Search for the cell housing the specified text and yield its (X, Y) center coordinate. 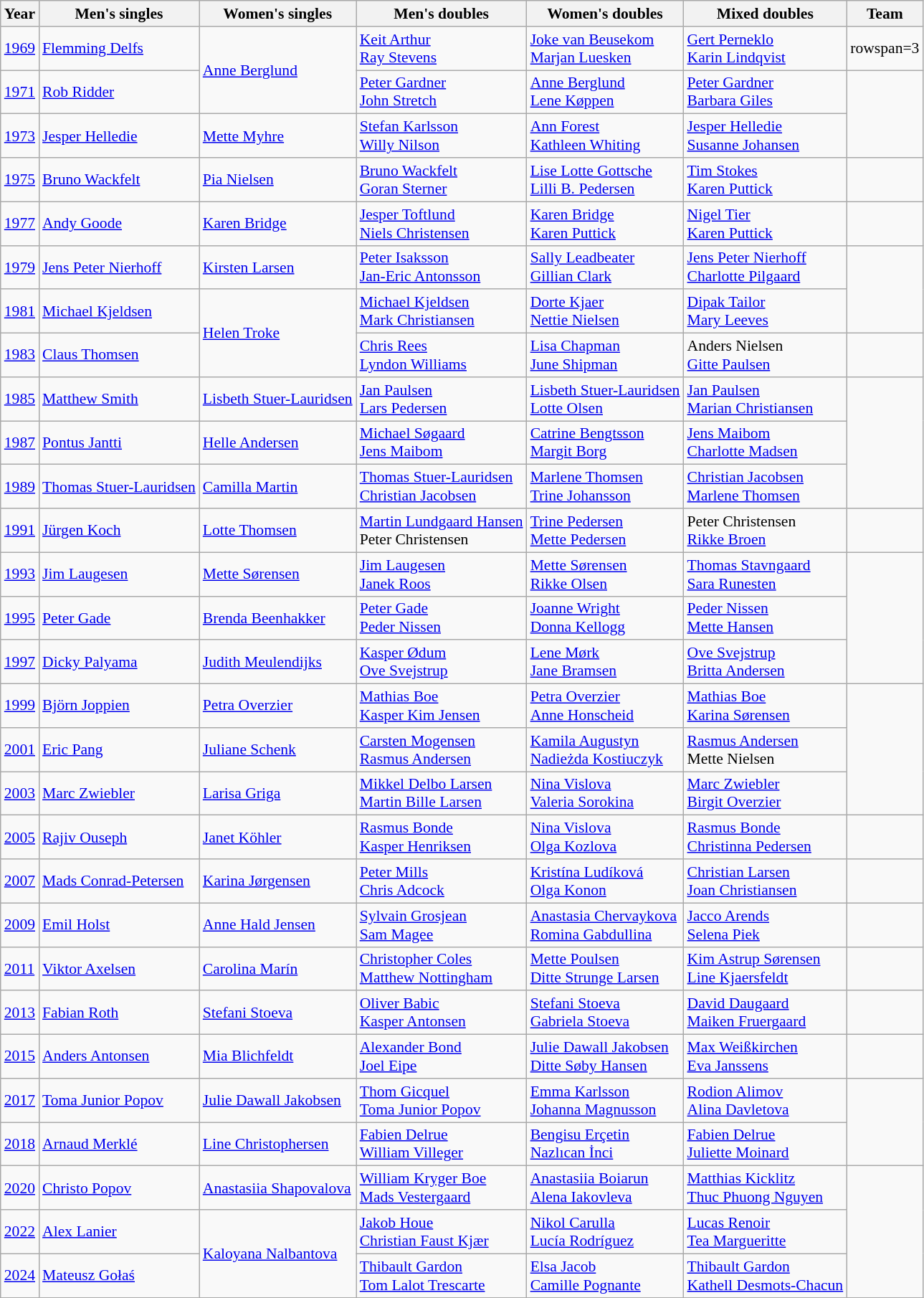
Pia Nielsen (278, 179)
Mathias Boe Kasper Kim Jensen (442, 706)
1983 (20, 356)
Claus Thomsen (119, 356)
Marlene Thomsen Trine Johansson (605, 486)
Rasmus Andersen Mette Nielsen (765, 750)
Martin Lundgaard Hansen Peter Christensen (442, 531)
Arnaud Merklé (119, 1145)
Fabien Delrue Juliette Moinard (765, 1145)
2020 (20, 1188)
Lene Mørk Jane Bramsen (605, 663)
Petra Overzier (278, 706)
Björn Joppien (119, 706)
Kaloyana Nalbantova (278, 1254)
Thomas Stuer-Lauridsen (119, 486)
Christian Jacobsen Marlene Thomsen (765, 486)
Sally Leadbeater Gillian Clark (605, 267)
Fabian Roth (119, 1013)
1995 (20, 618)
Matthias Kicklitz Thuc Phuong Nguyen (765, 1188)
Christo Popov (119, 1188)
Thibault Gardon Tom Lalot Trescarte (442, 1275)
Peter Christensen Rikke Broen (765, 531)
Jim Laugesen (119, 574)
Mads Conrad-Petersen (119, 881)
Marc Zwiebler Birgit Overzier (765, 793)
Larisa Griga (278, 793)
Stefani Stoeva (278, 1013)
Julie Dawall Jakobsen (278, 1100)
Thomas Stuer-Lauridsen Christian Jacobsen (442, 486)
2001 (20, 750)
Juliane Schenk (278, 750)
Camilla Martin (278, 486)
Nina Vislova Olga Kozlova (605, 838)
1977 (20, 224)
Jesper Helledie Susanne Johansen (765, 136)
1971 (20, 92)
Thibault Gardon Kathell Desmots-Chacun (765, 1275)
1993 (20, 574)
Matthew Smith (119, 399)
Rasmus Bonde Kasper Henriksen (442, 838)
Anastasiia Shapovalova (278, 1188)
David Daugaard Maiken Fruergaard (765, 1013)
1987 (20, 443)
Joanne Wright Donna Kellogg (605, 618)
Bruno Wackfelt Goran Sterner (442, 179)
Anne Berglund Lene Køppen (605, 92)
Joke van Beusekom Marjan Luesken (605, 49)
2011 (20, 968)
Toma Junior Popov (119, 1100)
1969 (20, 49)
Dicky Palyama (119, 663)
Jim Laugesen Janek Roos (442, 574)
Bengisu Erçetin Nazlıcan İnci (605, 1145)
1999 (20, 706)
Ove Svejstrup Britta Andersen (765, 663)
1975 (20, 179)
Andy Goode (119, 224)
Mikkel Delbo Larsen Martin Bille Larsen (442, 793)
Helen Troke (278, 333)
Carolina Marín (278, 968)
Mixed doubles (765, 14)
Lise Lotte Gottsche Lilli B. Pedersen (605, 179)
Peter Gade (119, 618)
1997 (20, 663)
Lisa Chapman June Shipman (605, 356)
Catrine Bengtsson Margit Borg (605, 443)
Judith Meulendijks (278, 663)
Anastasiia Boiarun Alena Iakovleva (605, 1188)
Michael Søgaard Jens Maibom (442, 443)
2018 (20, 1145)
Elsa Jacob Camille Pognante (605, 1275)
Anastasia Chervaykova Romina Gabdullina (605, 925)
Lucas Renoir Tea Margueritte (765, 1232)
1985 (20, 399)
Stefan Karlsson Willy Nilson (442, 136)
Line Christophersen (278, 1145)
Flemming Delfs (119, 49)
Alexander Bond Joel Eipe (442, 1057)
Ann Forest Kathleen Whiting (605, 136)
Karina Jørgensen (278, 881)
2017 (20, 1100)
Women's doubles (605, 14)
1991 (20, 531)
Men's doubles (442, 14)
Peder Nissen Mette Hansen (765, 618)
Jakob Houe Christian Faust Kjær (442, 1232)
Karen Bridge (278, 224)
Fabien Delrue William Villeger (442, 1145)
Emil Holst (119, 925)
Kasper Ødum Ove Svejstrup (442, 663)
Nina Vislova Valeria Sorokina (605, 793)
Year (20, 14)
Mette Sørensen (278, 574)
Rasmus Bonde Christinna Pedersen (765, 838)
Brenda Beenhakker (278, 618)
Team (885, 14)
Mette Sørensen Rikke Olsen (605, 574)
Jesper Toftlund Niels Christensen (442, 224)
Mia Blichfeldt (278, 1057)
Women's singles (278, 14)
Mette Poulsen Ditte Strunge Larsen (605, 968)
Bruno Wackfelt (119, 179)
Mette Myhre (278, 136)
Sylvain Grosjean Sam Magee (442, 925)
2007 (20, 881)
Nikol Carulla Lucía Rodríguez (605, 1232)
1989 (20, 486)
Michael Kjeldsen Mark Christiansen (442, 311)
Tim Stokes Karen Puttick (765, 179)
Anne Hald Jensen (278, 925)
Anders Nielsen Gitte Paulsen (765, 356)
Janet Köhler (278, 838)
2015 (20, 1057)
Mateusz Gołaś (119, 1275)
Dorte Kjaer Nettie Nielsen (605, 311)
Peter Gade Peder Nissen (442, 618)
Thomas Stavngaard Sara Runesten (765, 574)
1979 (20, 267)
Eric Pang (119, 750)
Viktor Axelsen (119, 968)
Petra Overzier Anne Honscheid (605, 706)
Alex Lanier (119, 1232)
Kamila Augustyn Nadieżda Kostiuczyk (605, 750)
Oliver Babic Kasper Antonsen (442, 1013)
Thom Gicquel Toma Junior Popov (442, 1100)
Chris Rees Lyndon Williams (442, 356)
Carsten Mogensen Rasmus Andersen (442, 750)
Jacco Arends Selena Piek (765, 925)
Helle Andersen (278, 443)
Anders Antonsen (119, 1057)
Jan Paulsen Marian Christiansen (765, 399)
Jan Paulsen Lars Pedersen (442, 399)
Karen Bridge Karen Puttick (605, 224)
rowspan=3 (885, 49)
2022 (20, 1232)
2009 (20, 925)
Lisbeth Stuer-Lauridsen (278, 399)
Julie Dawall Jakobsen Ditte Søby Hansen (605, 1057)
2003 (20, 793)
Jürgen Koch (119, 531)
Kirsten Larsen (278, 267)
Jens Maibom Charlotte Madsen (765, 443)
Peter Gardner Barbara Giles (765, 92)
Stefani Stoeva Gabriela Stoeva (605, 1013)
Peter Mills Chris Adcock (442, 881)
Kristína Ludíková Olga Konon (605, 881)
Max Weißkirchen Eva Janssens (765, 1057)
Jesper Helledie (119, 136)
Lotte Thomsen (278, 531)
Keit Arthur Ray Stevens (442, 49)
2013 (20, 1013)
Christopher Coles Matthew Nottingham (442, 968)
Lisbeth Stuer-Lauridsen Lotte Olsen (605, 399)
Dipak Tailor Mary Leeves (765, 311)
2005 (20, 838)
Jens Peter Nierhoff Charlotte Pilgaard (765, 267)
Trine Pedersen Mette Pedersen (605, 531)
William Kryger Boe Mads Vestergaard (442, 1188)
Marc Zwiebler (119, 793)
Peter Isaksson Jan-Eric Antonsson (442, 267)
Peter Gardner John Stretch (442, 92)
Mathias Boe Karina Sørensen (765, 706)
2024 (20, 1275)
Rajiv Ouseph (119, 838)
Rodion Alimov Alina Davletova (765, 1100)
Emma Karlsson Johanna Magnusson (605, 1100)
Men's singles (119, 14)
Rob Ridder (119, 92)
Michael Kjeldsen (119, 311)
Anne Berglund (278, 70)
1981 (20, 311)
1973 (20, 136)
Gert Perneklo Karin Lindqvist (765, 49)
Nigel Tier Karen Puttick (765, 224)
Christian Larsen Joan Christiansen (765, 881)
Kim Astrup Sørensen Line Kjaersfeldt (765, 968)
Jens Peter Nierhoff (119, 267)
Pontus Jantti (119, 443)
